Pinpoint the cell where the given text exists, returning its [X, Y] midpoint coordinate. 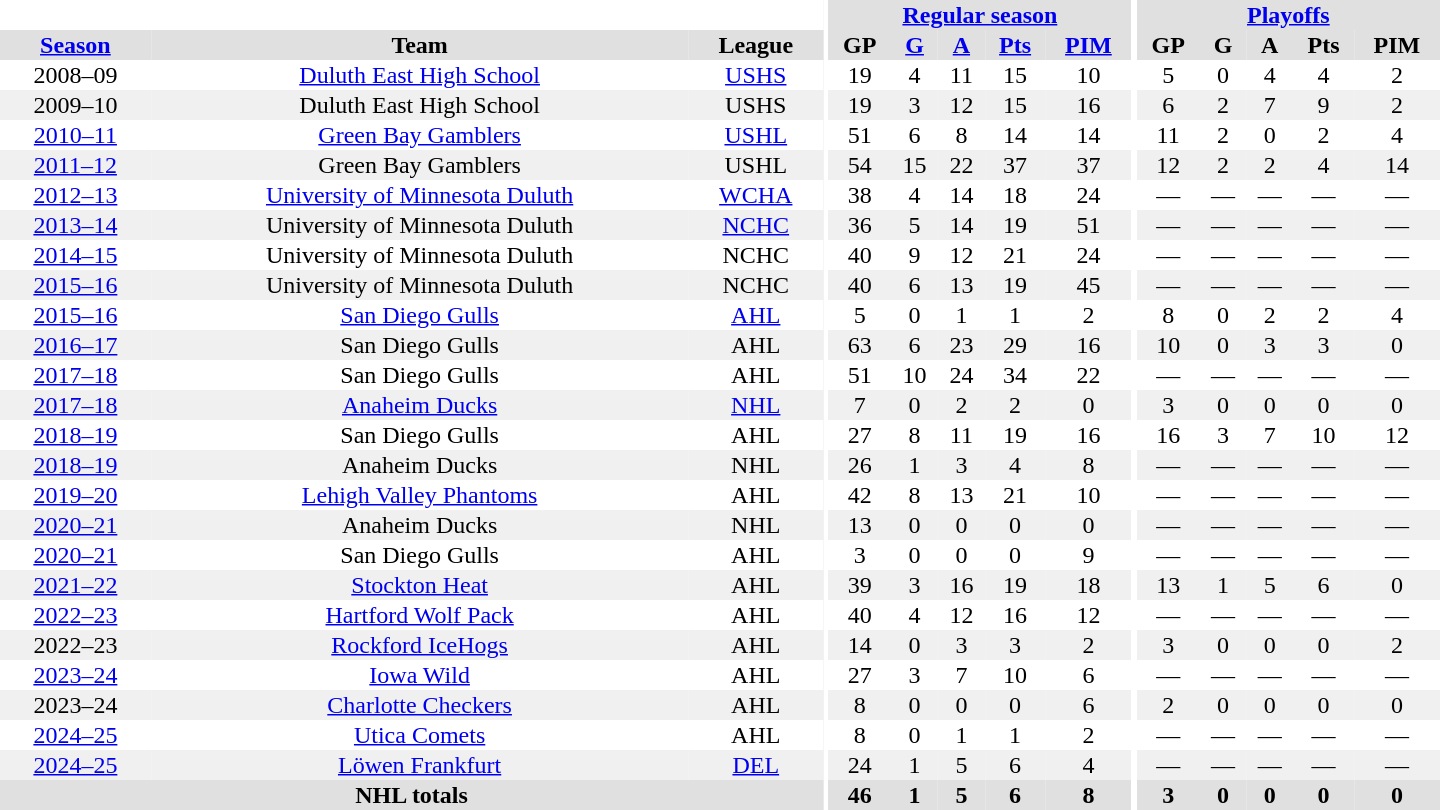
29 [1016, 345]
36 [860, 225]
23 [962, 345]
Löwen Frankfurt [420, 765]
2010–11 [76, 135]
Hartford Wolf Pack [420, 615]
Team [420, 45]
2008–09 [76, 75]
34 [1016, 375]
NHL totals [412, 795]
2011–12 [76, 165]
2019–20 [76, 495]
45 [1088, 285]
Season [76, 45]
Charlotte Checkers [420, 705]
Playoffs [1288, 15]
Iowa Wild [420, 675]
Rockford IceHogs [420, 645]
63 [860, 345]
54 [860, 165]
DEL [756, 765]
2009–10 [76, 105]
2014–15 [76, 255]
39 [860, 585]
Regular season [980, 15]
2021–22 [76, 585]
League [756, 45]
Lehigh Valley Phantoms [420, 495]
46 [860, 795]
Stockton Heat [420, 585]
Utica Comets [420, 735]
WCHA [756, 195]
38 [860, 195]
26 [860, 465]
2013–14 [76, 225]
2016–17 [76, 345]
42 [860, 495]
2012–13 [76, 195]
